Capture the cell that displays the provided text and extract its (x, y) central coordinate. 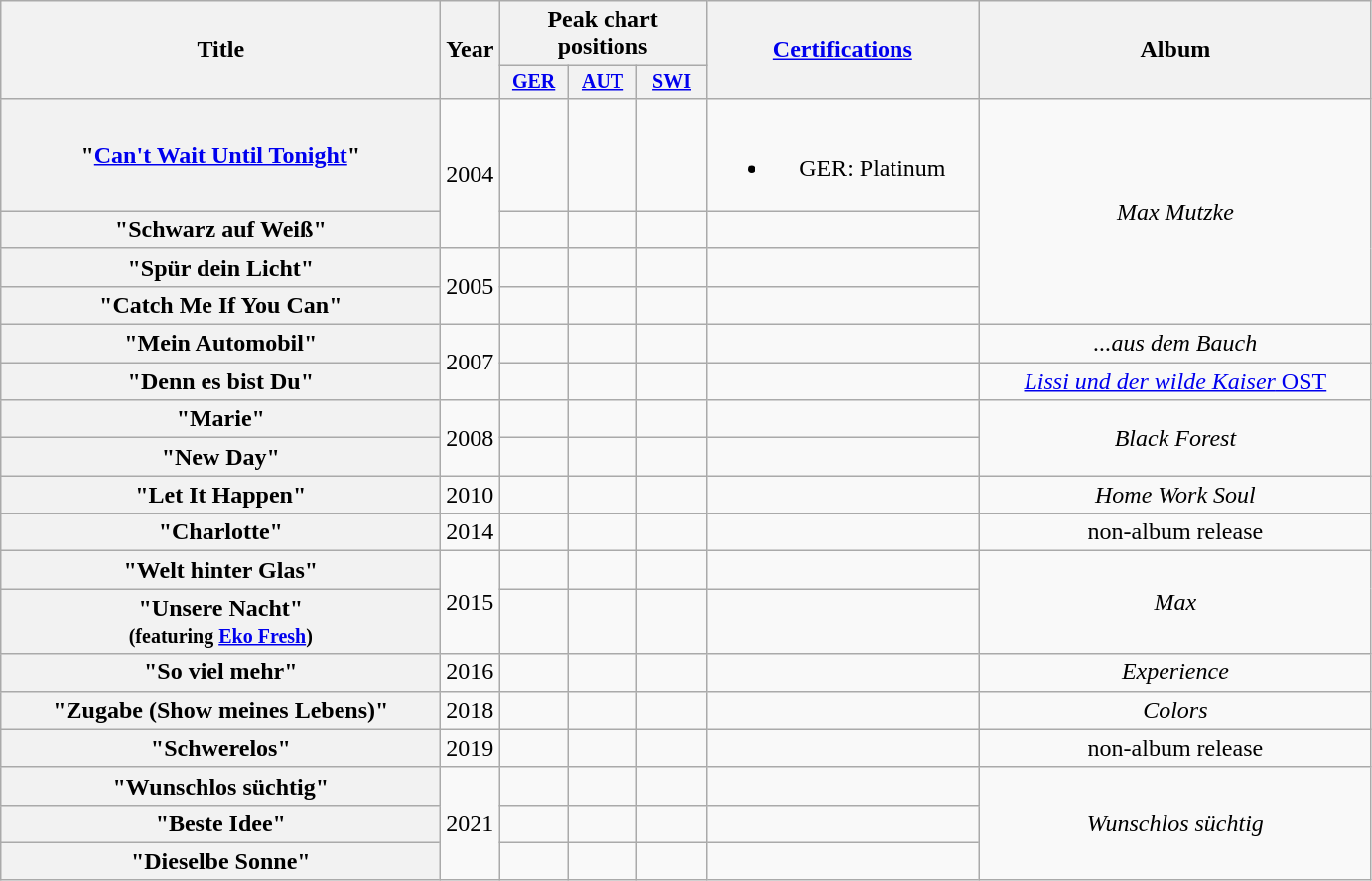
Experience (1175, 672)
"So viel mehr" (220, 672)
2019 (471, 748)
"Charlotte" (220, 532)
Year (471, 50)
SWI (671, 81)
Title (220, 50)
2008 (471, 438)
"Mein Automobil" (220, 344)
"Schwerelos" (220, 748)
2014 (471, 532)
Black Forest (1175, 438)
Home Work Soul (1175, 495)
"Catch Me If You Can" (220, 305)
"New Day" (220, 457)
"Denn es bist Du" (220, 381)
2005 (471, 286)
"Welt hinter Glas" (220, 570)
Peak chart positions (603, 34)
2007 (471, 363)
Max (1175, 602)
AUT (602, 81)
"Spür dein Licht" (220, 267)
"Beste Idee" (220, 823)
Colors (1175, 710)
"Dieselbe Sonne" (220, 861)
...aus dem Bauch (1175, 344)
2021 (471, 823)
2015 (471, 602)
Certifications (842, 50)
2010 (471, 495)
Album (1175, 50)
2016 (471, 672)
GER: Platinum (842, 155)
"Let It Happen" (220, 495)
"Unsere Nacht" (featuring Eko Fresh) (220, 622)
"Schwarz auf Weiß" (220, 229)
Lissi und der wilde Kaiser OST (1175, 381)
2018 (471, 710)
"Can't Wait Until Tonight" (220, 155)
GER (534, 81)
Wunschlos süchtig (1175, 823)
2004 (471, 173)
"Wunschlos süchtig" (220, 786)
"Marie" (220, 419)
"Zugabe (Show meines Lebens)" (220, 710)
Max Mutzke (1175, 211)
